Output the (x, y) coordinate of the center of the cell containing the given text.  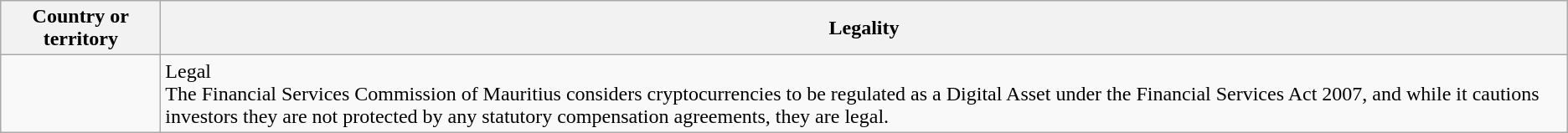
Country or territory (80, 28)
Legality (864, 28)
